Provide the (X, Y) coordinate of the cell's center where the given text is located.  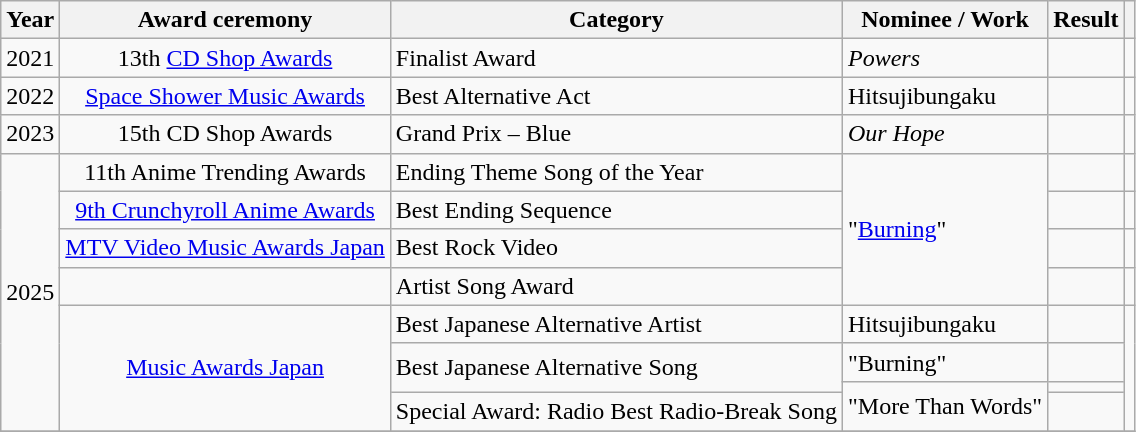
11th Anime Trending Awards (226, 172)
Grand Prix – Blue (616, 134)
Best Japanese Alternative Artist (616, 324)
MTV Video Music Awards Japan (226, 248)
2022 (30, 96)
Nominee / Work (944, 20)
Our Hope (944, 134)
2021 (30, 58)
Best Alternative Act (616, 96)
Best Japanese Alternative Song (616, 368)
Result (1086, 20)
Ending Theme Song of the Year (616, 172)
Award ceremony (226, 20)
Artist Song Award (616, 286)
2025 (30, 292)
Best Ending Sequence (616, 210)
9th Crunchyroll Anime Awards (226, 210)
Space Shower Music Awards (226, 96)
Best Rock Video (616, 248)
"More Than Words" (944, 406)
Powers (944, 58)
Music Awards Japan (226, 368)
Year (30, 20)
Finalist Award (616, 58)
13th CD Shop Awards (226, 58)
2023 (30, 134)
15th CD Shop Awards (226, 134)
Special Award: Radio Best Radio-Break Song (616, 411)
Category (616, 20)
